Return the (X, Y) coordinate for the center point of the cell that contains the specified text.  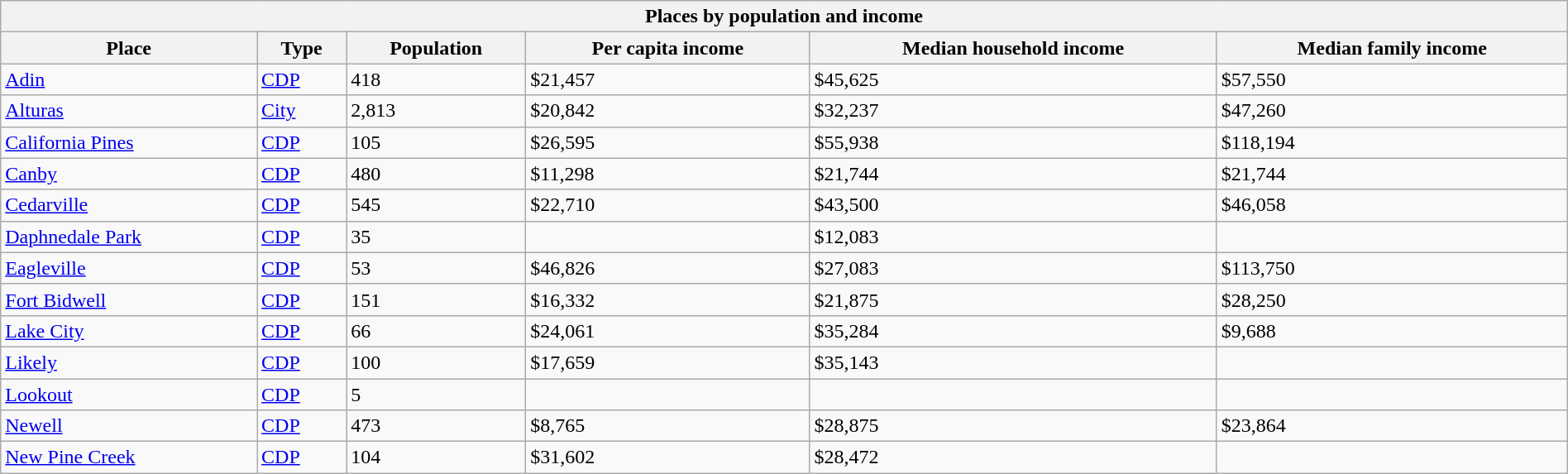
Lookout (129, 395)
100 (437, 362)
Eagleville (129, 268)
5 (437, 395)
Cedarville (129, 205)
$27,083 (1013, 268)
$45,625 (1013, 79)
Daphnedale Park (129, 237)
Newell (129, 426)
545 (437, 205)
$43,500 (1013, 205)
$47,260 (1392, 111)
Canby (129, 174)
$57,550 (1392, 79)
473 (437, 426)
$22,710 (668, 205)
$21,457 (668, 79)
$113,750 (1392, 268)
480 (437, 174)
$28,472 (1013, 457)
105 (437, 142)
City (302, 111)
2,813 (437, 111)
$46,826 (668, 268)
Likely (129, 362)
$12,083 (1013, 237)
$8,765 (668, 426)
New Pine Creek (129, 457)
418 (437, 79)
Adin (129, 79)
$32,237 (1013, 111)
104 (437, 457)
Places by population and income (784, 17)
$35,143 (1013, 362)
Median family income (1392, 48)
$28,875 (1013, 426)
$118,194 (1392, 142)
California Pines (129, 142)
$9,688 (1392, 331)
$17,659 (668, 362)
$16,332 (668, 299)
53 (437, 268)
35 (437, 237)
Population (437, 48)
$55,938 (1013, 142)
$21,875 (1013, 299)
$23,864 (1392, 426)
Lake City (129, 331)
$31,602 (668, 457)
Alturas (129, 111)
$26,595 (668, 142)
Per capita income (668, 48)
Type (302, 48)
Place (129, 48)
$46,058 (1392, 205)
$24,061 (668, 331)
$20,842 (668, 111)
Fort Bidwell (129, 299)
Median household income (1013, 48)
$35,284 (1013, 331)
$11,298 (668, 174)
66 (437, 331)
151 (437, 299)
$28,250 (1392, 299)
